Scan for the cell matching the given text and deliver its (x, y) coordinate at center. 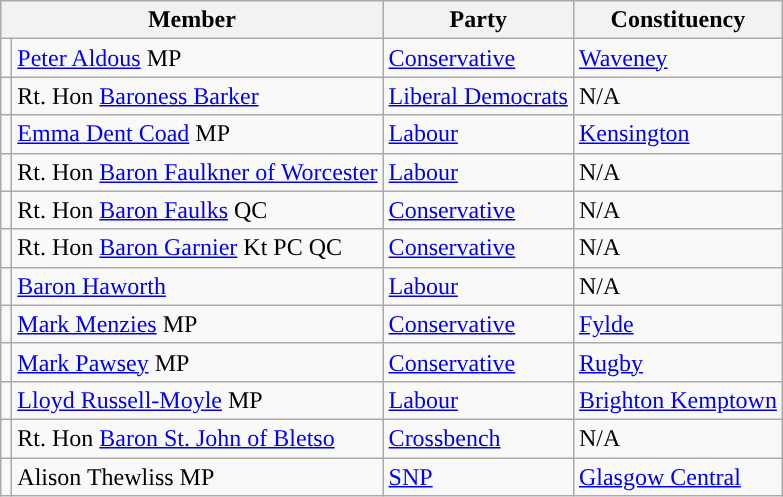
Crossbench (478, 438)
Waveney (678, 58)
Rt. Hon Baron Faulks QC (198, 210)
Lloyd Russell-Moyle MP (198, 400)
Rt. Hon Baron St. John of Bletso (198, 438)
Rugby (678, 362)
Rt. Hon Baroness Barker (198, 96)
Mark Menzies MP (198, 324)
Rt. Hon Baron Garnier Kt PC QC (198, 248)
Kensington (678, 134)
Member (192, 20)
SNP (478, 477)
Constituency (678, 20)
Party (478, 20)
Baron Haworth (198, 286)
Glasgow Central (678, 477)
Brighton Kemptown (678, 400)
Rt. Hon Baron Faulkner of Worcester (198, 172)
Liberal Democrats (478, 96)
Alison Thewliss MP (198, 477)
Mark Pawsey MP (198, 362)
Fylde (678, 324)
Peter Aldous MP (198, 58)
Emma Dent Coad MP (198, 134)
